For the text-containing cell, return its midpoint in [X, Y] coordinate format. 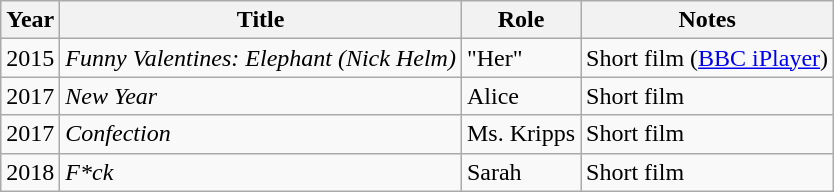
Ms. Kripps [520, 134]
Funny Valentines: Elephant (Nick Helm) [261, 58]
New Year [261, 96]
Short film (BBC iPlayer) [708, 58]
Sarah [520, 172]
F*ck [261, 172]
Notes [708, 20]
2015 [30, 58]
Alice [520, 96]
Confection [261, 134]
Title [261, 20]
"Her" [520, 58]
Role [520, 20]
Year [30, 20]
2018 [30, 172]
